For the text-containing cell, return its midpoint in (X, Y) coordinate format. 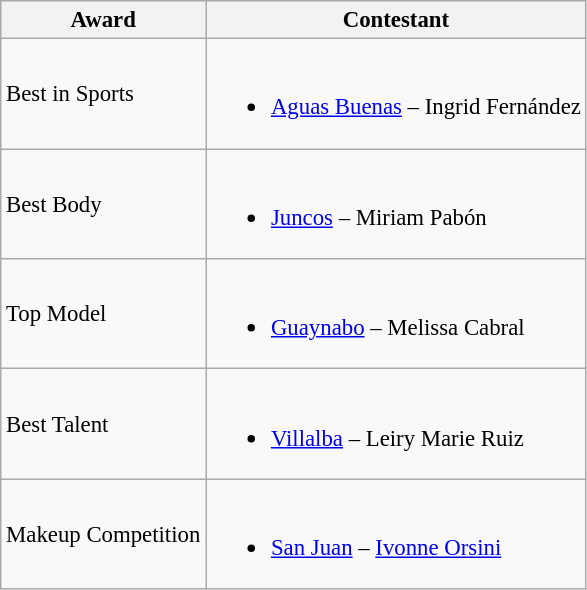
Award (104, 20)
Best Body (104, 204)
Juncos – Miriam Pabón (396, 204)
San Juan – Ivonne Orsini (396, 534)
Top Model (104, 314)
Best Talent (104, 424)
Villalba – Leiry Marie Ruiz (396, 424)
Contestant (396, 20)
Best in Sports (104, 94)
Guaynabo – Melissa Cabral (396, 314)
Makeup Competition (104, 534)
Aguas Buenas – Ingrid Fernández (396, 94)
